Extract the (X, Y) coordinate from the center of the cell holding the provided text.  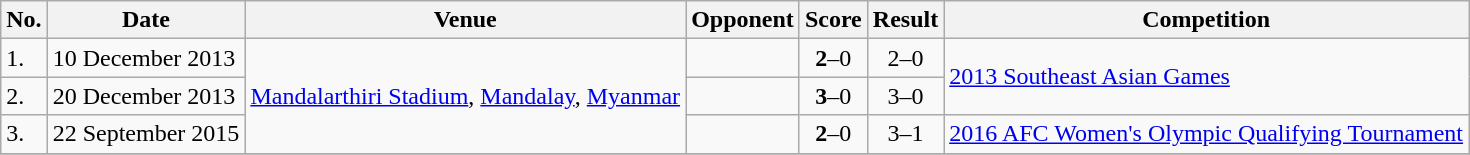
Date (146, 20)
2. (24, 96)
Competition (1206, 20)
1. (24, 58)
Venue (466, 20)
20 December 2013 (146, 96)
Opponent (743, 20)
2013 Southeast Asian Games (1206, 77)
Mandalarthiri Stadium, Mandalay, Myanmar (466, 96)
Score (833, 20)
10 December 2013 (146, 58)
3. (24, 134)
22 September 2015 (146, 134)
Result (905, 20)
No. (24, 20)
2016 AFC Women's Olympic Qualifying Tournament (1206, 134)
3–1 (905, 134)
